Capture the cell that displays the provided text and extract its (x, y) central coordinate. 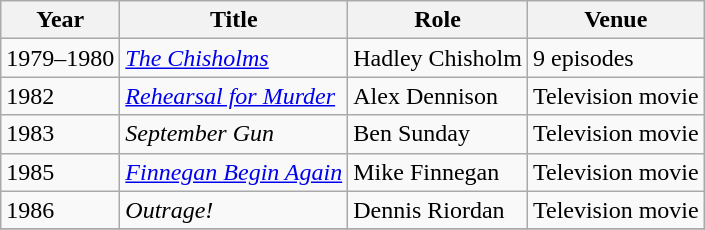
Mike Finnegan (438, 172)
1986 (60, 210)
Finnegan Begin Again (234, 172)
Title (234, 20)
Alex Dennison (438, 96)
1985 (60, 172)
Ben Sunday (438, 134)
Dennis Riordan (438, 210)
September Gun (234, 134)
Rehearsal for Murder (234, 96)
9 episodes (616, 58)
Venue (616, 20)
Role (438, 20)
Outrage! (234, 210)
Hadley Chisholm (438, 58)
1982 (60, 96)
1979–1980 (60, 58)
The Chisholms (234, 58)
1983 (60, 134)
Year (60, 20)
